Return (x, y) of the center of cell containing provided text 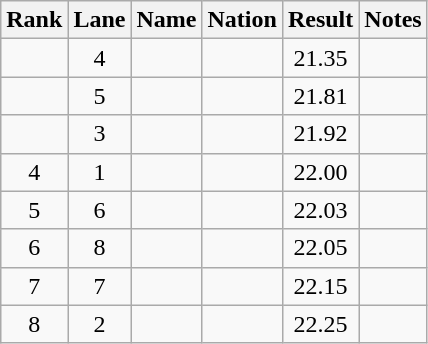
3 (100, 134)
Result (320, 20)
1 (100, 172)
21.81 (320, 96)
22.15 (320, 286)
Notes (393, 20)
22.03 (320, 210)
21.92 (320, 134)
Lane (100, 20)
Rank (34, 20)
Nation (242, 20)
22.00 (320, 172)
22.05 (320, 248)
22.25 (320, 324)
Name (166, 20)
21.35 (320, 58)
2 (100, 324)
